Find where the given text appears and provide that cell's center as (X, Y) coordinate. 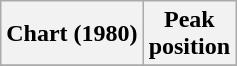
Peakposition (189, 34)
Chart (1980) (72, 34)
